Scan for the cell matching the given text and deliver its [x, y] coordinate at center. 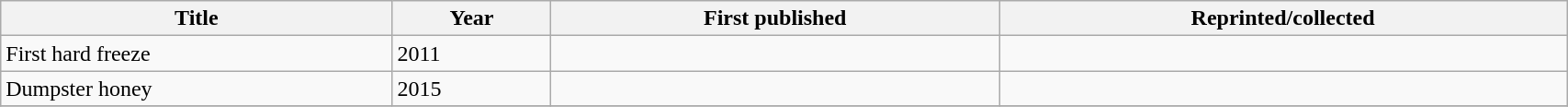
2011 [472, 53]
Title [197, 18]
Reprinted/collected [1283, 18]
Year [472, 18]
Dumpster honey [197, 89]
First published [775, 18]
First hard freeze [197, 53]
2015 [472, 89]
